Search for the cell housing the specified text and yield its (x, y) center coordinate. 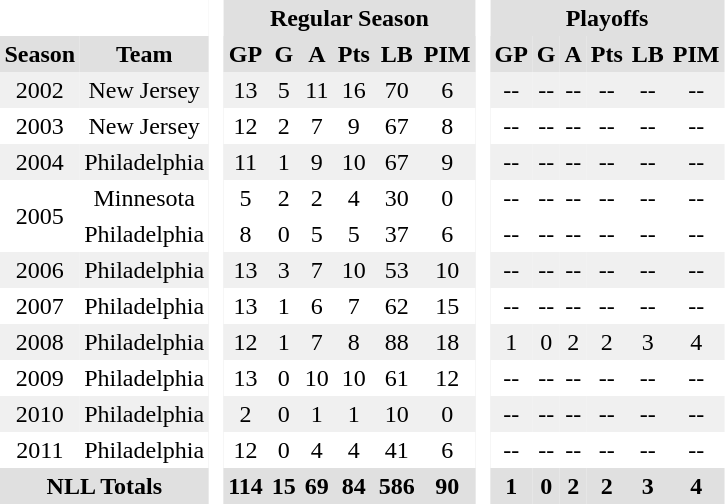
30 (396, 198)
2007 (40, 306)
2004 (40, 162)
Regular Season (350, 18)
586 (396, 486)
2006 (40, 270)
69 (316, 486)
88 (396, 342)
114 (246, 486)
Team (144, 54)
70 (396, 90)
2003 (40, 126)
2002 (40, 90)
16 (354, 90)
Playoffs (607, 18)
18 (447, 342)
Season (40, 54)
90 (447, 486)
53 (396, 270)
84 (354, 486)
2005 (40, 216)
2009 (40, 378)
2011 (40, 450)
NLL Totals (104, 486)
62 (396, 306)
61 (396, 378)
2010 (40, 414)
37 (396, 234)
2008 (40, 342)
Minnesota (144, 198)
41 (396, 450)
